Output the [x, y] coordinate of the center of the cell containing the given text.  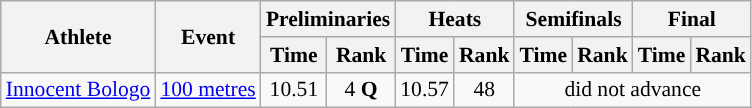
did not advance [632, 90]
Final [692, 19]
48 [484, 90]
Athlete [78, 36]
Preliminaries [328, 19]
Semifinals [573, 19]
Innocent Bologo [78, 90]
4 Q [361, 90]
Heats [454, 19]
Event [208, 36]
100 metres [208, 90]
10.51 [294, 90]
10.57 [424, 90]
